Return the [x, y] coordinate for the center point of the cell that contains the specified text.  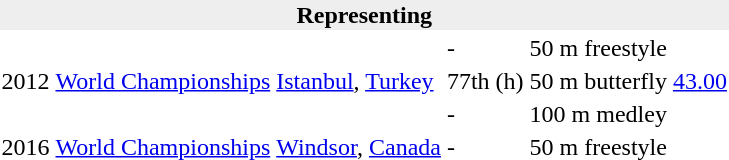
50 m freestyle [598, 48]
43.00 [700, 81]
Representing [364, 15]
2012 [26, 81]
50 m butterfly [598, 81]
Istanbul, Turkey [359, 81]
100 m medley [598, 114]
World Championships [163, 81]
77th (h) [485, 81]
